Pinpoint the cell where the given text exists, returning its (x, y) midpoint coordinate. 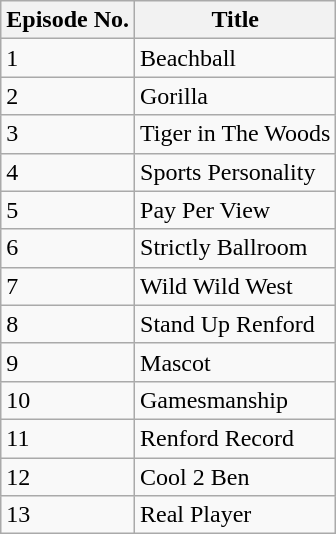
Sports Personality (236, 172)
Gamesmanship (236, 400)
Mascot (236, 362)
4 (68, 172)
Beachball (236, 58)
11 (68, 438)
7 (68, 286)
Cool 2 Ben (236, 477)
Tiger in The Woods (236, 134)
1 (68, 58)
Stand Up Renford (236, 324)
Episode No. (68, 20)
Title (236, 20)
Renford Record (236, 438)
2 (68, 96)
Strictly Ballroom (236, 248)
5 (68, 210)
9 (68, 362)
12 (68, 477)
8 (68, 324)
6 (68, 248)
Gorilla (236, 96)
Pay Per View (236, 210)
Real Player (236, 515)
13 (68, 515)
10 (68, 400)
Wild Wild West (236, 286)
3 (68, 134)
